Locate the cell with the specified text and output its (x, y) center coordinate. 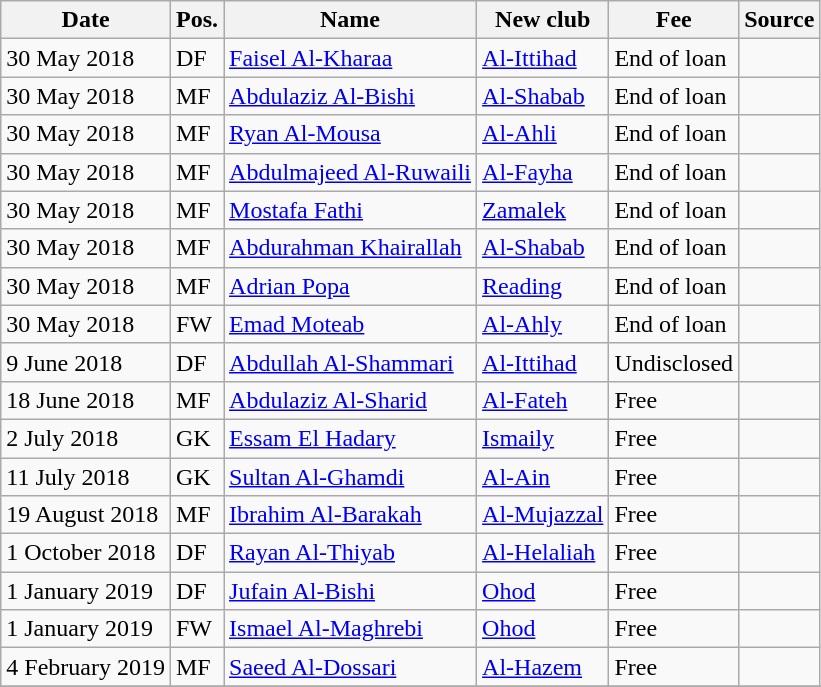
Source (780, 20)
Mostafa Fathi (350, 210)
Faisel Al-Kharaa (350, 58)
Al-Ahli (543, 134)
Emad Moteab (350, 324)
Undisclosed (674, 362)
11 July 2018 (86, 477)
Zamalek (543, 210)
Date (86, 20)
Ibrahim Al-Barakah (350, 515)
Al-Ahly (543, 324)
Fee (674, 20)
Reading (543, 286)
Al-Helaliah (543, 553)
Abdurahman Khairallah (350, 248)
9 June 2018 (86, 362)
Abdulaziz Al-Sharid (350, 400)
19 August 2018 (86, 515)
Adrian Popa (350, 286)
Essam El Hadary (350, 438)
Ismael Al-Maghrebi (350, 629)
Al-Fayha (543, 172)
Al-Hazem (543, 667)
4 February 2019 (86, 667)
Sultan Al-Ghamdi (350, 477)
Abdulmajeed Al-Ruwaili (350, 172)
Jufain Al-Bishi (350, 591)
Ryan Al-Mousa (350, 134)
Al-Mujazzal (543, 515)
Pos. (196, 20)
Name (350, 20)
18 June 2018 (86, 400)
Rayan Al-Thiyab (350, 553)
Abdulaziz Al-Bishi (350, 96)
2 July 2018 (86, 438)
Al-Fateh (543, 400)
Ismaily (543, 438)
New club (543, 20)
Saeed Al-Dossari (350, 667)
Abdullah Al-Shammari (350, 362)
1 October 2018 (86, 553)
Al-Ain (543, 477)
